From the cell containing the given text, extract its center point as [X, Y] coordinate. 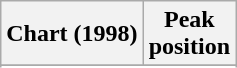
Peakposition [189, 34]
Chart (1998) [72, 34]
